Search for the cell housing the specified text and yield its [x, y] center coordinate. 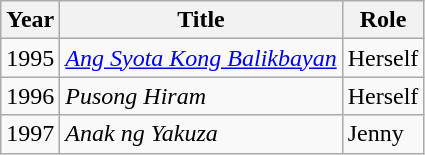
1995 [30, 58]
Pusong Hiram [201, 96]
Ang Syota Kong Balikbayan [201, 58]
Anak ng Yakuza [201, 134]
1996 [30, 96]
Year [30, 20]
1997 [30, 134]
Title [201, 20]
Jenny [383, 134]
Role [383, 20]
